Scan for the cell matching the given text and deliver its (x, y) coordinate at center. 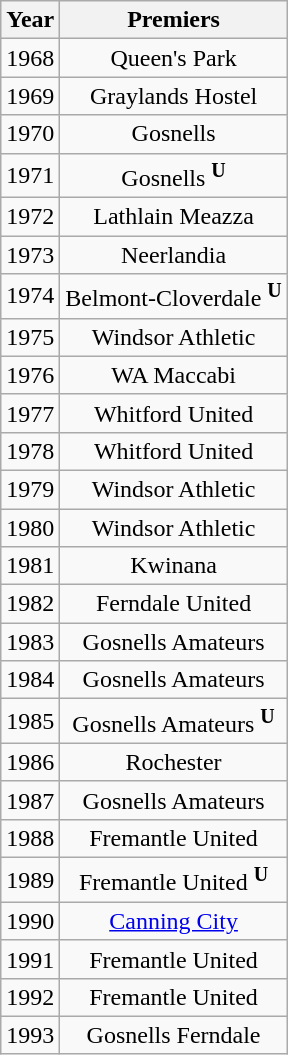
WA Maccabi (174, 375)
Lathlain Meazza (174, 217)
1991 (30, 959)
1988 (30, 839)
Neerlandia (174, 255)
1969 (30, 96)
1984 (30, 680)
1982 (30, 604)
1979 (30, 489)
1968 (30, 58)
1983 (30, 642)
1987 (30, 800)
Gosnells U (174, 176)
1990 (30, 921)
1981 (30, 566)
Fremantle United U (174, 880)
Rochester (174, 762)
1992 (30, 997)
Kwinana (174, 566)
Gosnells Ferndale (174, 1035)
1985 (30, 722)
1973 (30, 255)
1974 (30, 296)
1980 (30, 528)
1989 (30, 880)
1978 (30, 451)
1993 (30, 1035)
Graylands Hostel (174, 96)
1975 (30, 337)
Year (30, 20)
Gosnells (174, 134)
Premiers (174, 20)
1972 (30, 217)
1977 (30, 413)
Queen's Park (174, 58)
1971 (30, 176)
1976 (30, 375)
1986 (30, 762)
1970 (30, 134)
Gosnells Amateurs U (174, 722)
Ferndale United (174, 604)
Canning City (174, 921)
Belmont-Cloverdale U (174, 296)
